Extract the (x, y) coordinate from the center of the cell holding the provided text.  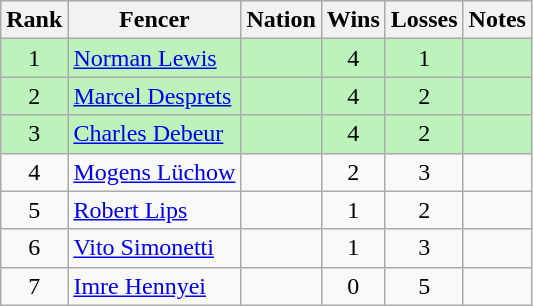
Vito Simonetti (154, 248)
Mogens Lüchow (154, 172)
Rank (34, 20)
Robert Lips (154, 210)
Losses (424, 20)
Notes (497, 20)
Norman Lewis (154, 58)
Imre Hennyei (154, 286)
7 (34, 286)
Nation (281, 20)
Marcel Desprets (154, 96)
0 (353, 286)
Wins (353, 20)
Charles Debeur (154, 134)
Fencer (154, 20)
6 (34, 248)
